Scan for the cell matching the given text and deliver its (x, y) coordinate at center. 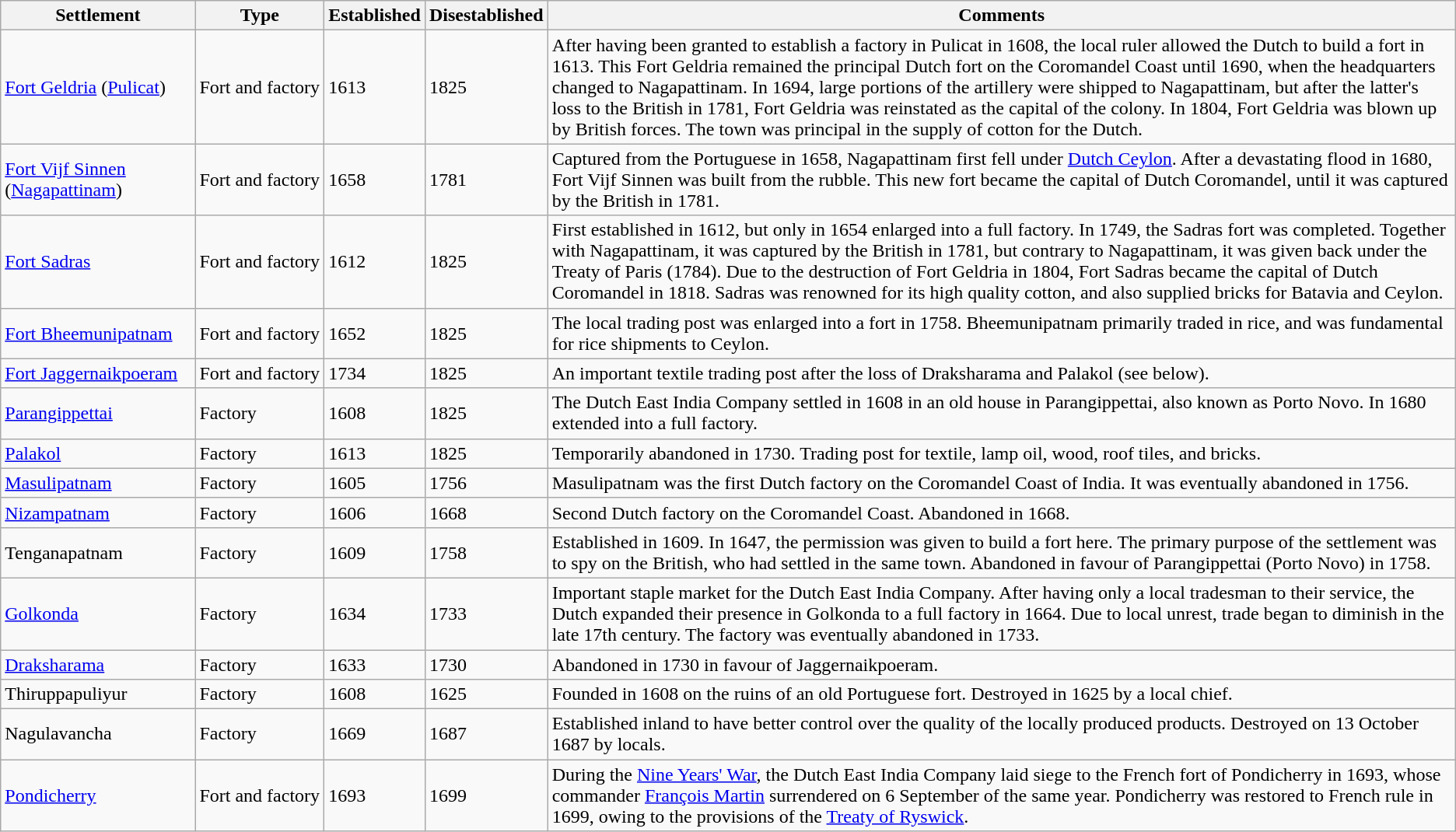
1633 (375, 665)
The local trading post was enlarged into a fort in 1758. Bheemunipatnam primarily traded in rice, and was fundamental for rice shipments to Ceylon. (1002, 333)
1652 (375, 333)
1733 (486, 614)
1756 (486, 483)
1758 (486, 552)
1612 (375, 261)
Nagulavancha (98, 734)
Settlement (98, 16)
Pondicherry (98, 795)
Masulipatnam was the first Dutch factory on the Coromandel Coast of India. It was eventually abandoned in 1756. (1002, 483)
Tenganapatnam (98, 552)
1634 (375, 614)
1781 (486, 180)
1658 (375, 180)
1693 (375, 795)
The Dutch East India Company settled in 1608 in an old house in Parangippettai, also known as Porto Novo. In 1680 extended into a full factory. (1002, 414)
Fort Geldria (Pulicat) (98, 87)
Masulipatnam (98, 483)
1668 (486, 512)
Draksharama (98, 665)
Fort Jaggernaikpoeram (98, 373)
An important textile trading post after the loss of Draksharama and Palakol (see below). (1002, 373)
Second Dutch factory on the Coromandel Coast. Abandoned in 1668. (1002, 512)
1730 (486, 665)
Parangippettai (98, 414)
Nizampatnam (98, 512)
1625 (486, 694)
Fort Sadras (98, 261)
Temporarily abandoned in 1730. Trading post for textile, lamp oil, wood, roof tiles, and bricks. (1002, 453)
Established (375, 16)
Established inland to have better control over the quality of the locally produced products. Destroyed on 13 October 1687 by locals. (1002, 734)
Type (260, 16)
1669 (375, 734)
Thiruppapuliyur (98, 694)
1606 (375, 512)
1605 (375, 483)
Fort Bheemunipatnam (98, 333)
Fort Vijf Sinnen (Nagapattinam) (98, 180)
Comments (1002, 16)
1699 (486, 795)
Golkonda (98, 614)
1734 (375, 373)
Founded in 1608 on the ruins of an old Portuguese fort. Destroyed in 1625 by a local chief. (1002, 694)
1687 (486, 734)
1609 (375, 552)
Disestablished (486, 16)
Palakol (98, 453)
Abandoned in 1730 in favour of Jaggernaikpoeram. (1002, 665)
